Extract the (X, Y) coordinate from the center of the cell holding the provided text.  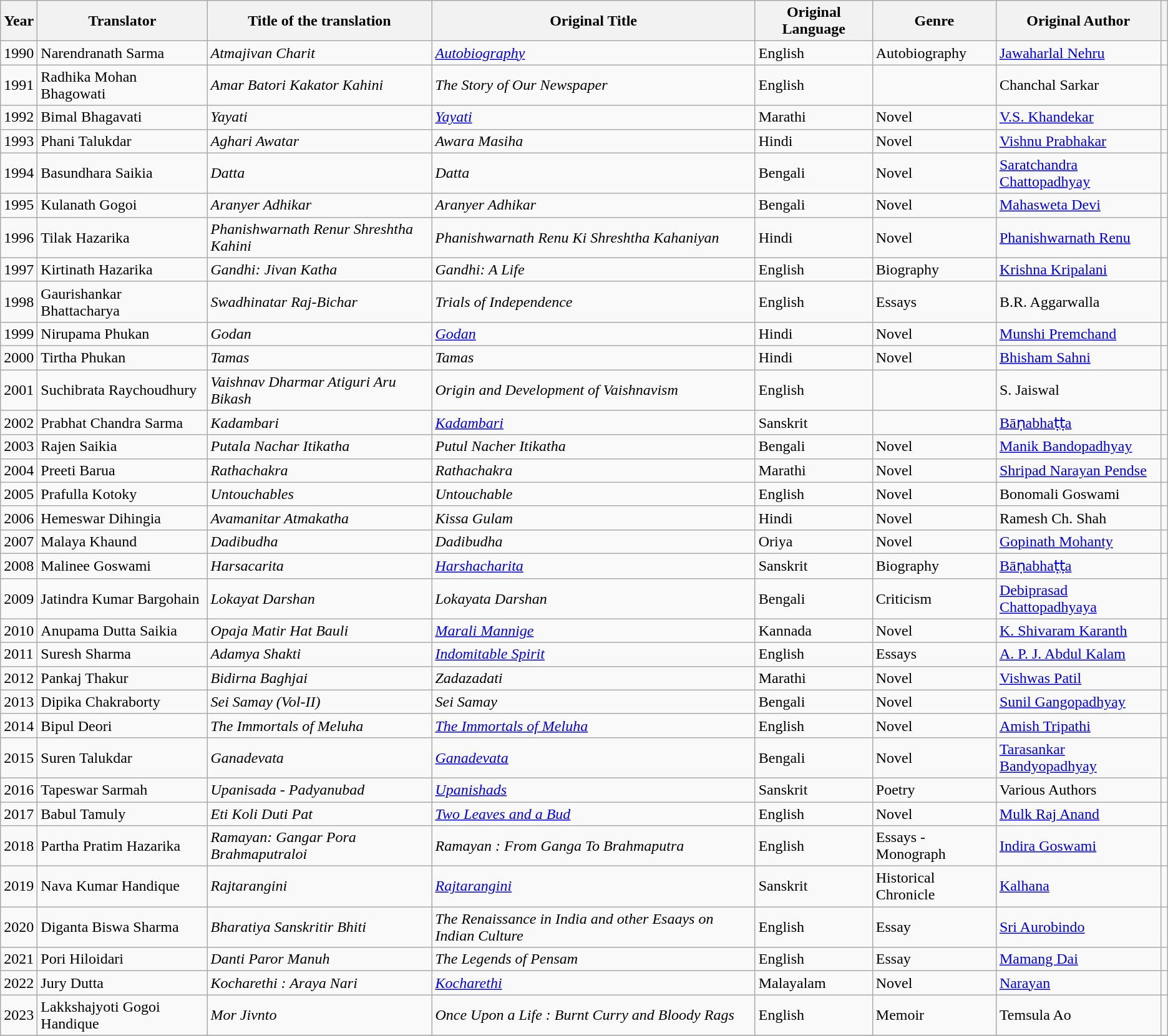
Radhika Mohan Bhagowati (122, 85)
Tapeswar Sarmah (122, 790)
Marali Mannige (593, 631)
2023 (19, 1015)
Kocharethi : Araya Nari (319, 983)
Phanishwarnath Renu Ki Shreshtha Kahaniyan (593, 237)
2016 (19, 790)
Title of the translation (319, 21)
Prabhat Chandra Sarma (122, 423)
Mamang Dai (1078, 959)
2021 (19, 959)
Chanchal Sarkar (1078, 85)
2007 (19, 541)
Bhisham Sahni (1078, 357)
Mulk Raj Anand (1078, 814)
2003 (19, 447)
Original Language (814, 21)
Kannada (814, 631)
Once Upon a Life : Burnt Curry and Bloody Rags (593, 1015)
Munshi Premchand (1078, 334)
Malaya Khaund (122, 541)
Suresh Sharma (122, 654)
2022 (19, 983)
Mor Jivnto (319, 1015)
Amish Tripathi (1078, 725)
Rajen Saikia (122, 447)
Lokayat Darshan (319, 599)
Narayan (1078, 983)
Nirupama Phukan (122, 334)
Sunil Gangopadhyay (1078, 702)
1998 (19, 302)
Untouchables (319, 494)
2006 (19, 518)
Kissa Gulam (593, 518)
Pori Hiloidari (122, 959)
Saratchandra Chattopadhyay (1078, 173)
V.S. Khandekar (1078, 117)
2011 (19, 654)
2019 (19, 887)
Bonomali Goswami (1078, 494)
Bimal Bhagavati (122, 117)
2015 (19, 757)
Phanishwarnath Renu (1078, 237)
1991 (19, 85)
Harsacarita (319, 566)
Vaishnav Dharmar Atiguri Aru Bikash (319, 389)
Krishna Kripalani (1078, 269)
1995 (19, 205)
Pankaj Thakur (122, 678)
Harshacharita (593, 566)
Dipika Chakraborty (122, 702)
Bidirna Baghjai (319, 678)
Malayalam (814, 983)
2018 (19, 846)
2012 (19, 678)
Kocharethi (593, 983)
Anupama Dutta Saikia (122, 631)
Temsula Ao (1078, 1015)
Swadhinatar Raj-Bichar (319, 302)
Sri Aurobindo (1078, 927)
2013 (19, 702)
Awara Masiha (593, 141)
The Renaissance in India and other Esaays on Indian Culture (593, 927)
Bipul Deori (122, 725)
2009 (19, 599)
Translator (122, 21)
2000 (19, 357)
Jawaharlal Nehru (1078, 53)
Jatindra Kumar Bargohain (122, 599)
Memoir (934, 1015)
Kulanath Gogoi (122, 205)
1992 (19, 117)
1994 (19, 173)
K. Shivaram Karanth (1078, 631)
Criticism (934, 599)
Aghari Awatar (319, 141)
Kalhana (1078, 887)
Zadazadati (593, 678)
2005 (19, 494)
B.R. Aggarwalla (1078, 302)
Diganta Biswa Sharma (122, 927)
Avamanitar Atmakatha (319, 518)
1996 (19, 237)
Ramayan: Gangar Pora Brahmaputraloi (319, 846)
Adamya Shakti (319, 654)
2001 (19, 389)
S. Jaiswal (1078, 389)
Malinee Goswami (122, 566)
2014 (19, 725)
Suchibrata Raychoudhury (122, 389)
Lakkshajyoti Gogoi Handique (122, 1015)
2008 (19, 566)
Opaja Matir Hat Bauli (319, 631)
Basundhara Saikia (122, 173)
Tilak Hazarika (122, 237)
Babul Tamuly (122, 814)
Gandhi: A Life (593, 269)
Gaurishankar Bhattacharya (122, 302)
Kirtinath Hazarika (122, 269)
Narendranath Sarma (122, 53)
Jury Dutta (122, 983)
Ramesh Ch. Shah (1078, 518)
Oriya (814, 541)
Putala Nachar Itikatha (319, 447)
Upanisada - Padyanubad (319, 790)
Hemeswar Dihingia (122, 518)
Tirtha Phukan (122, 357)
Historical Chronicle (934, 887)
Indira Goswami (1078, 846)
Manik Bandopadhyay (1078, 447)
Nava Kumar Handique (122, 887)
Bharatiya Sanskritir Bhiti (319, 927)
Shripad Narayan Pendse (1078, 470)
Untouchable (593, 494)
Trials of Independence (593, 302)
1997 (19, 269)
2020 (19, 927)
Amar Batori Kakator Kahini (319, 85)
Gopinath Mohanty (1078, 541)
Prafulla Kotoky (122, 494)
Poetry (934, 790)
Origin and Development of Vaishnavism (593, 389)
Original Author (1078, 21)
Ramayan : From Ganga To Brahmaputra (593, 846)
Genre (934, 21)
Vishnu Prabhakar (1078, 141)
Eti Koli Duti Pat (319, 814)
Upanishads (593, 790)
Essays - Monograph (934, 846)
Sei Samay (Vol-II) (319, 702)
Putul Nacher Itikatha (593, 447)
Original Title (593, 21)
Suren Talukdar (122, 757)
2017 (19, 814)
Year (19, 21)
Indomitable Spirit (593, 654)
Vishwas Patil (1078, 678)
Tarasankar Bandyopadhyay (1078, 757)
A. P. J. Abdul Kalam (1078, 654)
2010 (19, 631)
Partha Pratim Hazarika (122, 846)
Phani Talukdar (122, 141)
Atmajivan Charit (319, 53)
The Legends of Pensam (593, 959)
1999 (19, 334)
The Story of Our Newspaper (593, 85)
Preeti Barua (122, 470)
Lokayata Darshan (593, 599)
1990 (19, 53)
Debiprasad Chattopadhyaya (1078, 599)
2002 (19, 423)
Two Leaves and a Bud (593, 814)
Sei Samay (593, 702)
2004 (19, 470)
1993 (19, 141)
Gandhi: Jivan Katha (319, 269)
Phanishwarnath Renur Shreshtha Kahini (319, 237)
Mahasweta Devi (1078, 205)
Various Authors (1078, 790)
Danti Paror Manuh (319, 959)
